Provide the (x, y) coordinate of the cell's center where the given text is located.  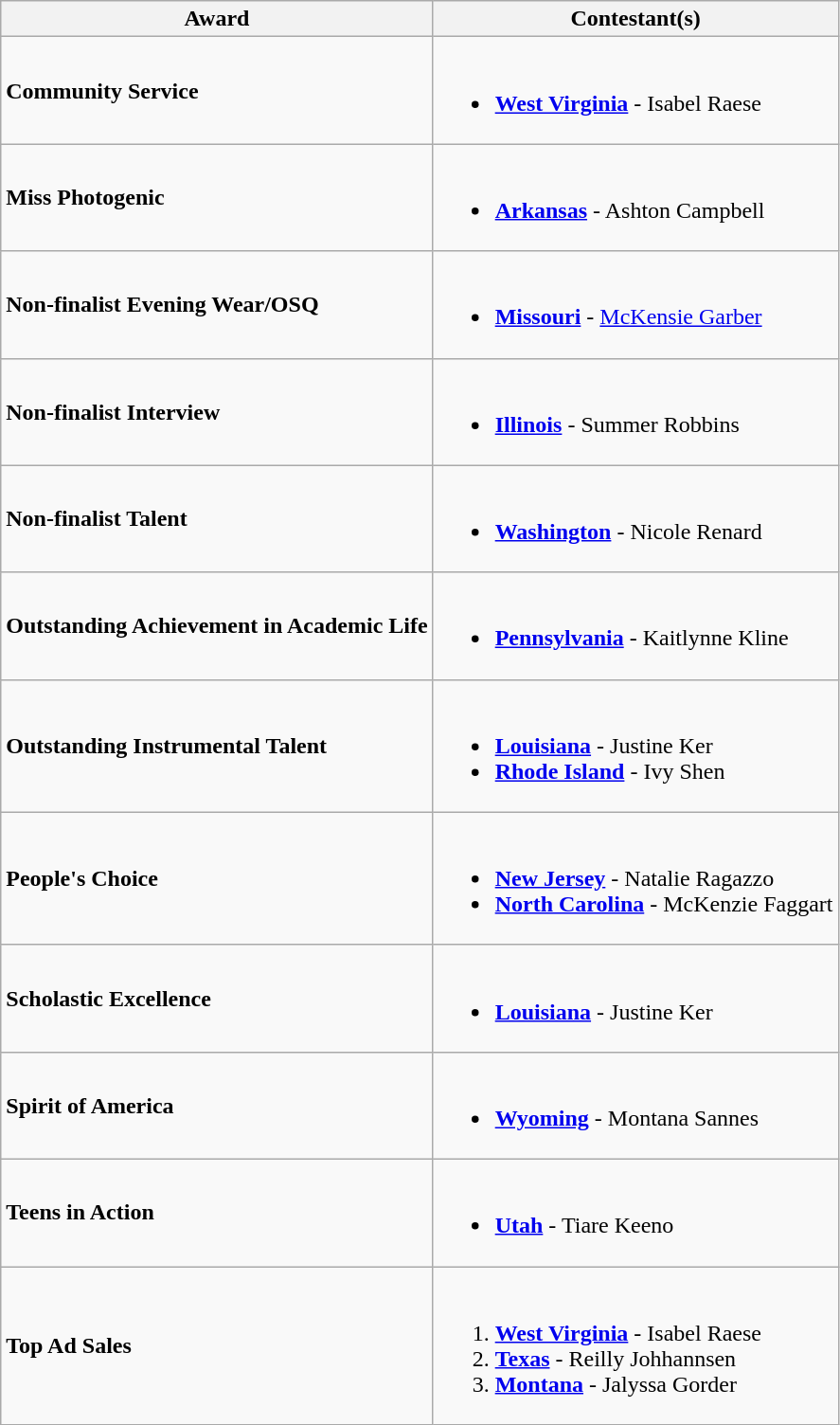
Non-finalist Evening Wear/OSQ (217, 305)
Louisiana - Justine Ker Rhode Island - Ivy Shen (635, 746)
Top Ad Sales (217, 1345)
Outstanding Instrumental Talent (217, 746)
Outstanding Achievement in Academic Life (217, 625)
Missouri - McKensie Garber (635, 305)
Arkansas - Ashton Campbell (635, 197)
Wyoming - Montana Sannes (635, 1105)
West Virginia - Isabel Raese Texas - Reilly Johhannsen Montana - Jalyssa Gorder (635, 1345)
Scholastic Excellence (217, 999)
People's Choice (217, 878)
Non-finalist Talent (217, 519)
Miss Photogenic (217, 197)
Community Service (217, 91)
Louisiana - Justine Ker (635, 999)
Pennsylvania - Kaitlynne Kline (635, 625)
Utah - Tiare Keeno (635, 1213)
New Jersey - Natalie Ragazzo North Carolina - McKenzie Faggart (635, 878)
Illinois - Summer Robbins (635, 411)
Award (217, 19)
Teens in Action (217, 1213)
Washington - Nicole Renard (635, 519)
Spirit of America (217, 1105)
West Virginia - Isabel Raese (635, 91)
Non-finalist Interview (217, 411)
Contestant(s) (635, 19)
